Output the [X, Y] coordinate of the center of the cell containing the given text.  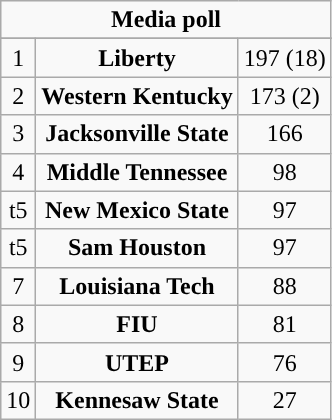
166 [284, 134]
88 [284, 286]
4 [18, 172]
Kennesaw State [137, 400]
173 (2) [284, 96]
7 [18, 286]
UTEP [137, 362]
76 [284, 362]
3 [18, 134]
197 (18) [284, 58]
98 [284, 172]
Sam Houston [137, 248]
9 [18, 362]
Jacksonville State [137, 134]
Media poll [166, 20]
Liberty [137, 58]
27 [284, 400]
1 [18, 58]
Louisiana Tech [137, 286]
New Mexico State [137, 210]
FIU [137, 324]
8 [18, 324]
2 [18, 96]
81 [284, 324]
Western Kentucky [137, 96]
10 [18, 400]
Middle Tennessee [137, 172]
